Extract the (X, Y) coordinate from the center of the cell holding the provided text.  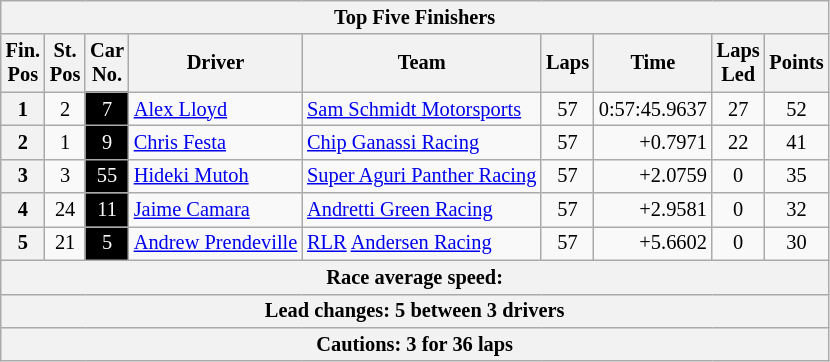
Jaime Camara (216, 210)
Andretti Green Racing (422, 210)
Chip Ganassi Racing (422, 142)
Super Aguri Panther Racing (422, 176)
Driver (216, 63)
52 (797, 109)
Race average speed: (415, 277)
30 (797, 243)
Fin.Pos (23, 63)
Time (653, 63)
35 (797, 176)
21 (65, 243)
7 (107, 109)
+5.6602 (653, 243)
RLR Andersen Racing (422, 243)
St.Pos (65, 63)
24 (65, 210)
+2.0759 (653, 176)
Andrew Prendeville (216, 243)
Alex Lloyd (216, 109)
Chris Festa (216, 142)
LapsLed (738, 63)
Laps (568, 63)
Points (797, 63)
11 (107, 210)
CarNo. (107, 63)
22 (738, 142)
27 (738, 109)
Team (422, 63)
Lead changes: 5 between 3 drivers (415, 311)
Hideki Mutoh (216, 176)
Top Five Finishers (415, 17)
0:57:45.9637 (653, 109)
Sam Schmidt Motorsports (422, 109)
Cautions: 3 for 36 laps (415, 344)
4 (23, 210)
+0.7971 (653, 142)
+2.9581 (653, 210)
55 (107, 176)
9 (107, 142)
32 (797, 210)
41 (797, 142)
